Extract the [x, y] coordinate from the center of the cell holding the provided text.  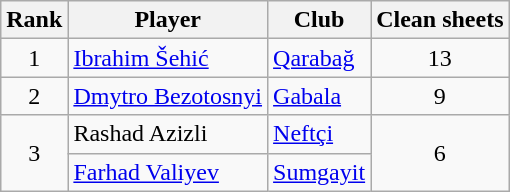
2 [34, 96]
Club [320, 20]
Farhad Valiyev [168, 172]
3 [34, 153]
Dmytro Bezotosnyi [168, 96]
13 [440, 58]
Rashad Azizli [168, 134]
Clean sheets [440, 20]
9 [440, 96]
6 [440, 153]
Player [168, 20]
Sumgayit [320, 172]
Neftçi [320, 134]
Gabala [320, 96]
Rank [34, 20]
1 [34, 58]
Ibrahim Šehić [168, 58]
Qarabağ [320, 58]
